Determine the [X, Y] coordinate at the center of the cell enclosing the given text.  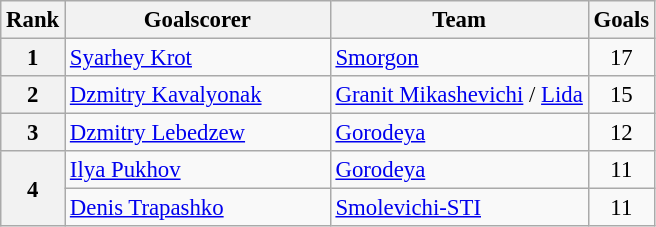
Denis Trapashko [198, 208]
3 [33, 133]
4 [33, 188]
12 [621, 133]
Smorgon [459, 58]
1 [33, 58]
Ilya Pukhov [198, 170]
Team [459, 20]
Goalscorer [198, 20]
2 [33, 95]
15 [621, 95]
Rank [33, 20]
Dzmitry Kavalyonak [198, 95]
Smolevichi-STI [459, 208]
Dzmitry Lebedzew [198, 133]
17 [621, 58]
Granit Mikashevichi / Lida [459, 95]
Goals [621, 20]
Syarhey Krot [198, 58]
